Pinpoint the cell where the given text exists, returning its (X, Y) midpoint coordinate. 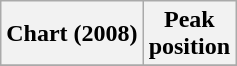
Peakposition (189, 34)
Chart (2008) (72, 34)
